Scan for the cell matching the given text and deliver its (x, y) coordinate at center. 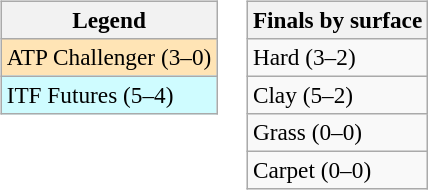
Clay (5–2) (337, 95)
Hard (3–2) (337, 57)
ATP Challenger (3–0) (108, 57)
ITF Futures (5–4) (108, 95)
Grass (0–0) (337, 133)
Legend (108, 20)
Finals by surface (337, 20)
Carpet (0–0) (337, 171)
